For the text-containing cell, return its midpoint in (X, Y) coordinate format. 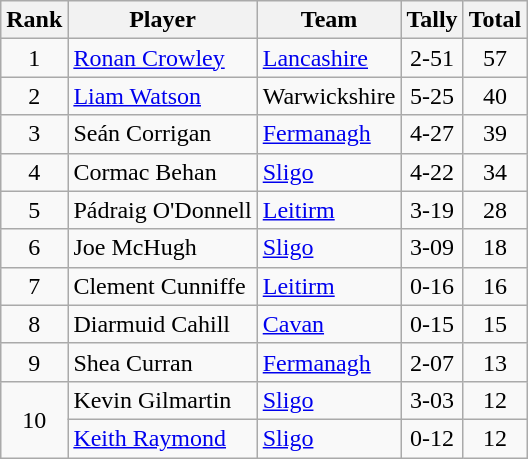
10 (34, 419)
28 (495, 210)
0-15 (432, 324)
Rank (34, 20)
2-07 (432, 362)
4-27 (432, 134)
Keith Raymond (162, 438)
3-19 (432, 210)
3-09 (432, 248)
Liam Watson (162, 96)
15 (495, 324)
13 (495, 362)
Shea Curran (162, 362)
57 (495, 58)
Tally (432, 20)
2-51 (432, 58)
Player (162, 20)
Diarmuid Cahill (162, 324)
0-16 (432, 286)
Clement Cunniffe (162, 286)
40 (495, 96)
Pádraig O'Donnell (162, 210)
4-22 (432, 172)
Cavan (329, 324)
4 (34, 172)
8 (34, 324)
Ronan Crowley (162, 58)
1 (34, 58)
Kevin Gilmartin (162, 400)
Cormac Behan (162, 172)
5 (34, 210)
2 (34, 96)
34 (495, 172)
39 (495, 134)
Total (495, 20)
5-25 (432, 96)
Lancashire (329, 58)
7 (34, 286)
Team (329, 20)
Warwickshire (329, 96)
18 (495, 248)
16 (495, 286)
Joe McHugh (162, 248)
0-12 (432, 438)
3 (34, 134)
9 (34, 362)
6 (34, 248)
Seán Corrigan (162, 134)
3-03 (432, 400)
